Output the [X, Y] coordinate of the center of the cell containing the given text.  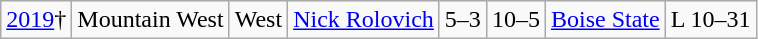
Mountain West [150, 20]
10–5 [516, 20]
Boise State [605, 20]
2019† [36, 20]
Nick Rolovich [364, 20]
5–3 [462, 20]
L 10–31 [710, 20]
West [258, 20]
